Provide the [x, y] coordinate of the cell's center where the given text is located.  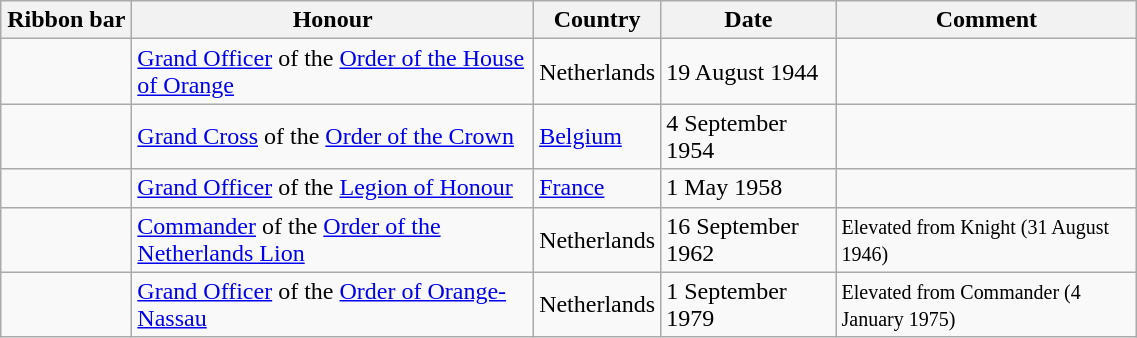
Elevated from Commander (4 January 1975) [986, 304]
France [598, 188]
19 August 1944 [748, 72]
Country [598, 20]
Honour [333, 20]
Grand Officer of the Order of the House of Orange [333, 72]
Commander of the Order of the Netherlands Lion [333, 240]
Ribbon bar [66, 20]
Comment [986, 20]
Belgium [598, 136]
16 September 1962 [748, 240]
Grand Officer of the Order of Orange-Nassau [333, 304]
Date [748, 20]
1 September 1979 [748, 304]
4 September 1954 [748, 136]
Grand Officer of the Legion of Honour [333, 188]
Grand Cross of the Order of the Crown [333, 136]
1 May 1958 [748, 188]
Elevated from Knight (31 August 1946) [986, 240]
